Extract the (X, Y) coordinate from the center of the cell holding the provided text.  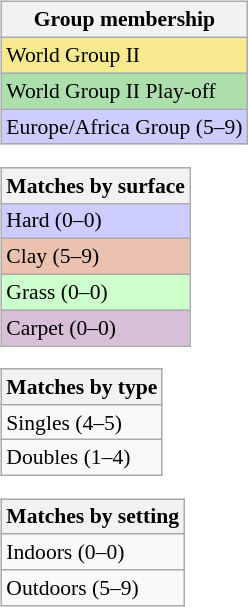
Matches by setting (92, 517)
Hard (0–0) (96, 221)
Group membership (124, 20)
World Group II Play-off (124, 91)
Matches by surface (96, 185)
Carpet (0–0) (96, 328)
Clay (5–9) (96, 257)
Grass (0–0) (96, 292)
Europe/Africa Group (5–9) (124, 127)
Outdoors (5–9) (92, 588)
Doubles (1–4) (82, 458)
Matches by type (82, 387)
World Group II (124, 55)
Singles (4–5) (82, 422)
Indoors (0–0) (92, 552)
